Output the [X, Y] coordinate of the center of the cell containing the given text.  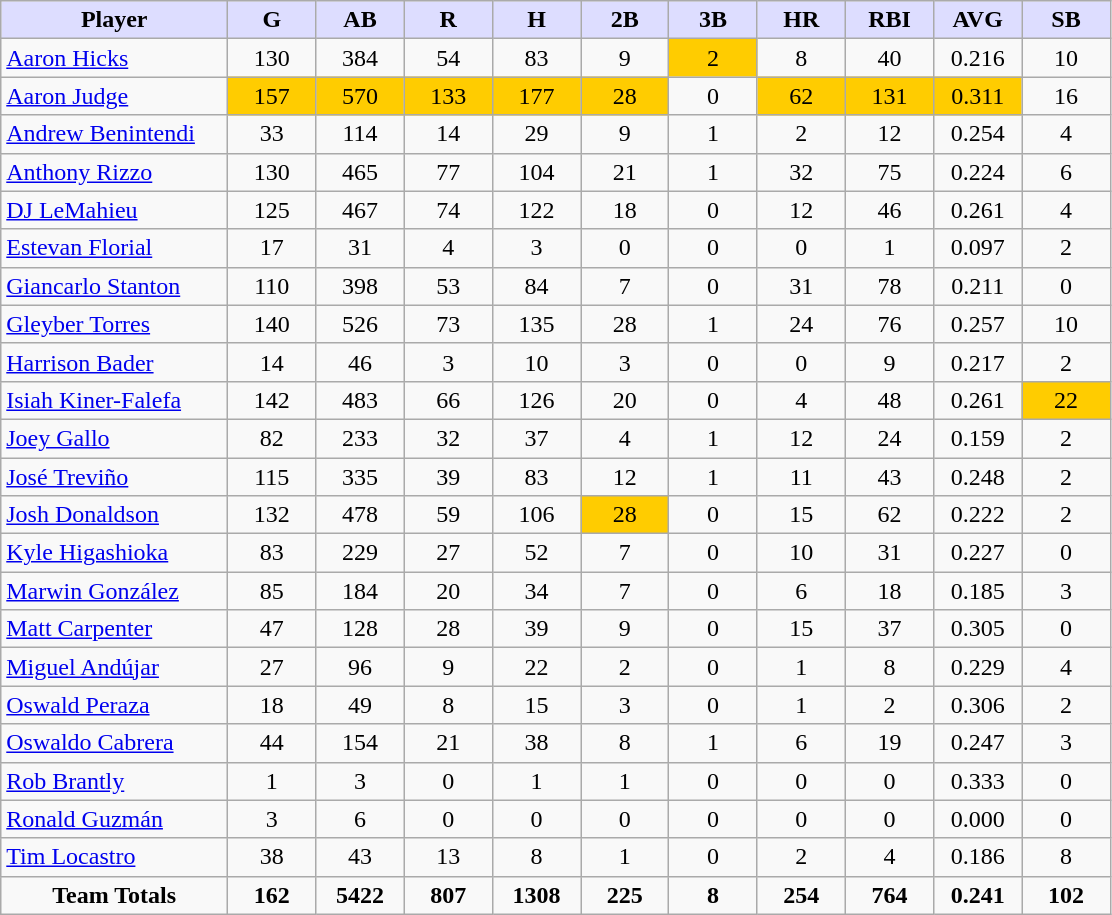
Anthony Rizzo [114, 172]
157 [272, 96]
0.311 [978, 96]
40 [889, 58]
13 [448, 857]
84 [536, 286]
59 [448, 515]
478 [360, 515]
570 [360, 96]
Player [114, 20]
82 [272, 438]
RBI [889, 20]
0.000 [978, 819]
154 [360, 743]
76 [889, 324]
Kyle Higashioka [114, 553]
122 [536, 210]
AB [360, 20]
33 [272, 134]
66 [448, 400]
16 [1066, 96]
142 [272, 400]
G [272, 20]
78 [889, 286]
11 [801, 477]
Andrew Benintendi [114, 134]
54 [448, 58]
Josh Donaldson [114, 515]
0.217 [978, 362]
140 [272, 324]
0.216 [978, 58]
49 [360, 705]
SB [1066, 20]
0.306 [978, 705]
48 [889, 400]
0.305 [978, 629]
110 [272, 286]
0.229 [978, 667]
Oswaldo Cabrera [114, 743]
0.159 [978, 438]
Tim Locastro [114, 857]
0.257 [978, 324]
73 [448, 324]
AVG [978, 20]
526 [360, 324]
52 [536, 553]
H [536, 20]
DJ LeMahieu [114, 210]
29 [536, 134]
135 [536, 324]
0.097 [978, 248]
Oswald Peraza [114, 705]
Isiah Kiner-Falefa [114, 400]
0.227 [978, 553]
162 [272, 895]
177 [536, 96]
131 [889, 96]
Marwin González [114, 591]
Giancarlo Stanton [114, 286]
233 [360, 438]
1308 [536, 895]
77 [448, 172]
74 [448, 210]
132 [272, 515]
0.254 [978, 134]
47 [272, 629]
19 [889, 743]
Estevan Florial [114, 248]
0.222 [978, 515]
128 [360, 629]
0.224 [978, 172]
44 [272, 743]
34 [536, 591]
José Treviño [114, 477]
17 [272, 248]
335 [360, 477]
115 [272, 477]
467 [360, 210]
0.185 [978, 591]
126 [536, 400]
104 [536, 172]
125 [272, 210]
0.241 [978, 895]
85 [272, 591]
R [448, 20]
53 [448, 286]
Gleyber Torres [114, 324]
2B [625, 20]
Team Totals [114, 895]
229 [360, 553]
0.333 [978, 781]
Aaron Judge [114, 96]
0.248 [978, 477]
384 [360, 58]
75 [889, 172]
807 [448, 895]
254 [801, 895]
Aaron Hicks [114, 58]
5422 [360, 895]
102 [1066, 895]
114 [360, 134]
HR [801, 20]
225 [625, 895]
764 [889, 895]
184 [360, 591]
0.186 [978, 857]
Harrison Bader [114, 362]
483 [360, 400]
0.211 [978, 286]
Rob Brantly [114, 781]
Ronald Guzmán [114, 819]
Matt Carpenter [114, 629]
133 [448, 96]
3B [713, 20]
Joey Gallo [114, 438]
465 [360, 172]
96 [360, 667]
0.247 [978, 743]
398 [360, 286]
106 [536, 515]
Miguel Andújar [114, 667]
